For the text-containing cell, return its midpoint in [x, y] coordinate format. 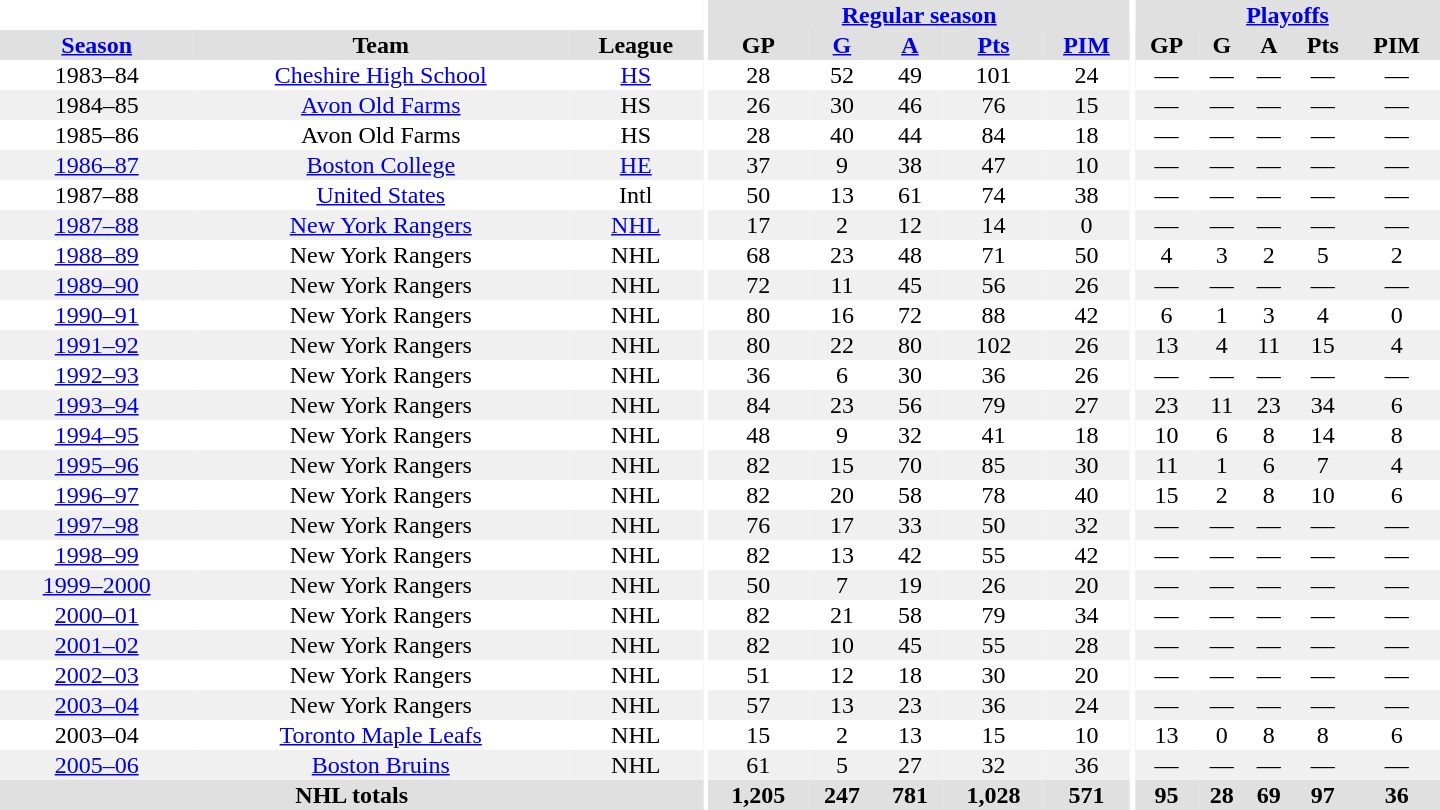
16 [842, 315]
Team [380, 45]
2000–01 [96, 615]
78 [994, 495]
51 [758, 675]
1986–87 [96, 165]
1992–93 [96, 375]
781 [910, 795]
97 [1322, 795]
70 [910, 465]
1997–98 [96, 525]
Intl [636, 195]
101 [994, 75]
League [636, 45]
88 [994, 315]
Cheshire High School [380, 75]
47 [994, 165]
247 [842, 795]
52 [842, 75]
19 [910, 585]
44 [910, 135]
1991–92 [96, 345]
22 [842, 345]
1,205 [758, 795]
Season [96, 45]
49 [910, 75]
2002–03 [96, 675]
1989–90 [96, 285]
HE [636, 165]
1983–84 [96, 75]
33 [910, 525]
Playoffs [1288, 15]
1995–96 [96, 465]
95 [1166, 795]
68 [758, 255]
69 [1268, 795]
United States [380, 195]
2005–06 [96, 765]
57 [758, 705]
2001–02 [96, 645]
1996–97 [96, 495]
Boston College [380, 165]
Toronto Maple Leafs [380, 735]
41 [994, 435]
1998–99 [96, 555]
Boston Bruins [380, 765]
37 [758, 165]
21 [842, 615]
1994–95 [96, 435]
571 [1086, 795]
71 [994, 255]
1,028 [994, 795]
1988–89 [96, 255]
1993–94 [96, 405]
85 [994, 465]
Regular season [920, 15]
1999–2000 [96, 585]
1990–91 [96, 315]
46 [910, 105]
1985–86 [96, 135]
102 [994, 345]
74 [994, 195]
1984–85 [96, 105]
NHL totals [352, 795]
